Provide the (x, y) coordinate of the cell's center where the given text is located.  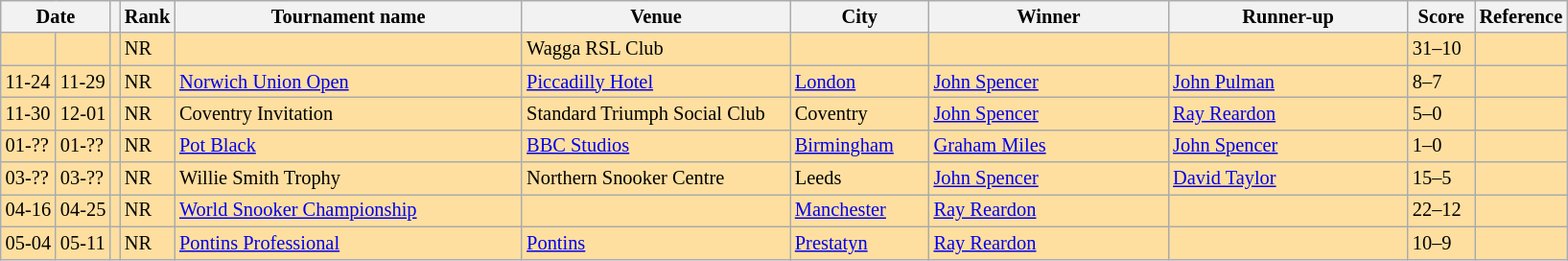
Coventry Invitation (348, 113)
Wagga RSL Club (656, 49)
Pot Black (348, 146)
BBC Studios (656, 146)
05-04 (29, 243)
10–9 (1441, 243)
Birmingham (859, 146)
Standard Triumph Social Club (656, 113)
5–0 (1441, 113)
Coventry (859, 113)
Willie Smith Trophy (348, 178)
05-11 (82, 243)
Runner-up (1288, 16)
11-29 (82, 82)
15–5 (1441, 178)
Reference (1521, 16)
Pontins (656, 243)
04-16 (29, 210)
11-24 (29, 82)
Pontins Professional (348, 243)
Score (1441, 16)
Northern Snooker Centre (656, 178)
World Snooker Championship (348, 210)
City (859, 16)
John Pulman (1288, 82)
1–0 (1441, 146)
David Taylor (1288, 178)
London (859, 82)
Rank (148, 16)
Venue (656, 16)
8–7 (1441, 82)
Manchester (859, 210)
Norwich Union Open (348, 82)
22–12 (1441, 210)
Date (56, 16)
12-01 (82, 113)
Graham Miles (1049, 146)
Leeds (859, 178)
Prestatyn (859, 243)
31–10 (1441, 49)
11-30 (29, 113)
04-25 (82, 210)
Tournament name (348, 16)
Piccadilly Hotel (656, 82)
Winner (1049, 16)
